Capture the cell that displays the provided text and extract its [x, y] central coordinate. 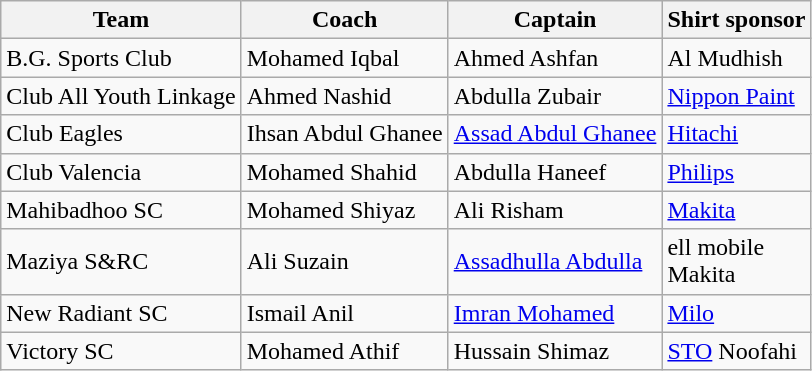
Al Mudhish [736, 58]
Hitachi [736, 134]
Shirt sponsor [736, 20]
Assadhulla Abdulla [555, 262]
Assad Abdul Ghanee [555, 134]
STO Noofahi [736, 351]
Abdulla Haneef [555, 172]
Ahmed Ashfan [555, 58]
B.G. Sports Club [121, 58]
Nippon Paint [736, 96]
Abdulla Zubair [555, 96]
Imran Mohamed [555, 313]
Mohamed Shiyaz [344, 210]
ell mobileMakita [736, 262]
Coach [344, 20]
Makita [736, 210]
Milo [736, 313]
Mohamed Shahid [344, 172]
Captain [555, 20]
Club Valencia [121, 172]
Mohamed Iqbal [344, 58]
Ali Suzain [344, 262]
Maziya S&RC [121, 262]
Ali Risham [555, 210]
New Radiant SC [121, 313]
Philips [736, 172]
Mahibadhoo SC [121, 210]
Mohamed Athif [344, 351]
Ismail Anil [344, 313]
Ihsan Abdul Ghanee [344, 134]
Club Eagles [121, 134]
Team [121, 20]
Ahmed Nashid [344, 96]
Victory SC [121, 351]
Club All Youth Linkage [121, 96]
Hussain Shimaz [555, 351]
